Return (X, Y) of the center of cell containing provided text 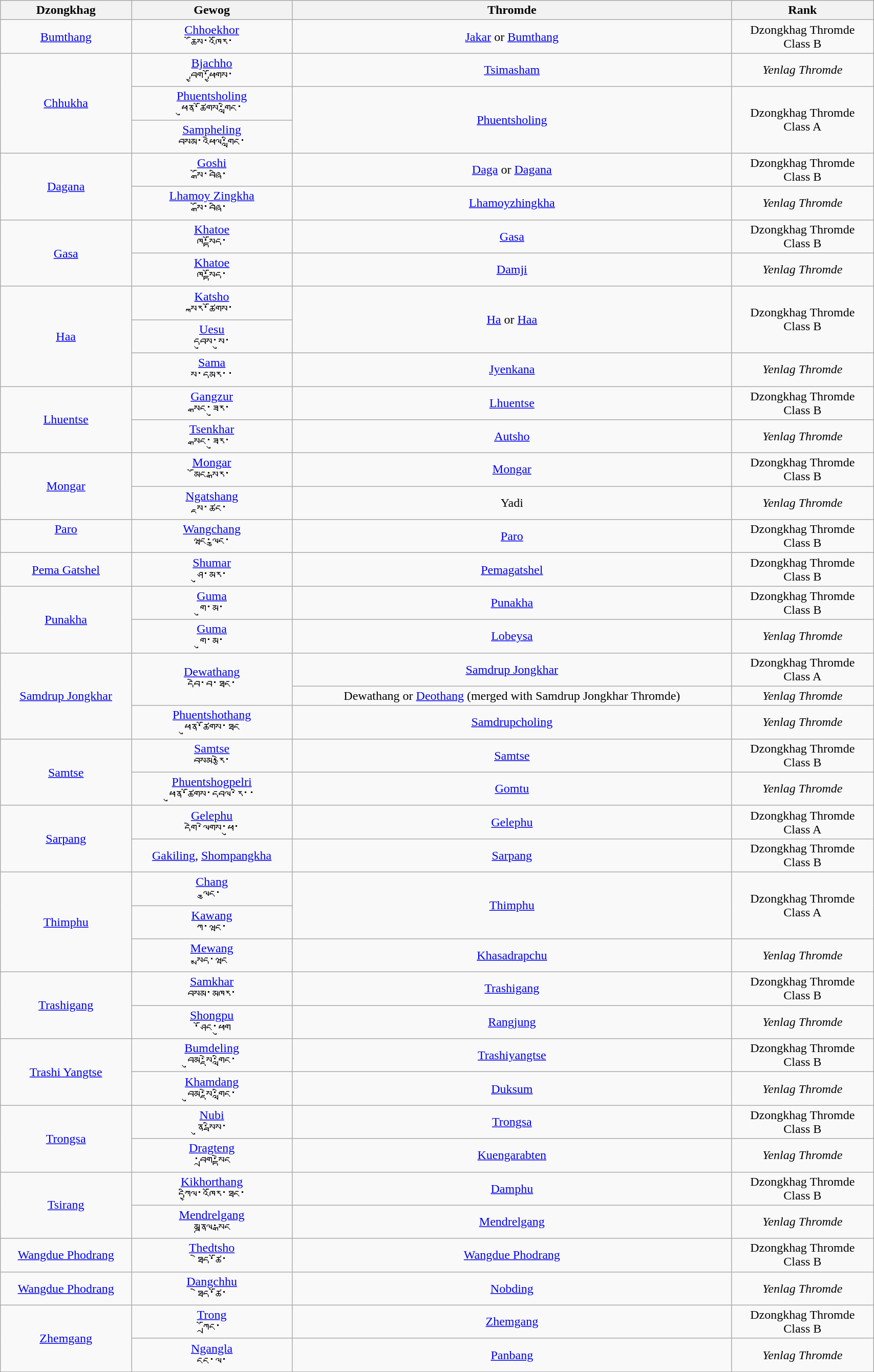
Panbang (512, 1355)
Damphu (512, 1189)
Khamdangབུམ་སྡེ་གླིང་ (212, 1088)
Dewathangདབེ་བ་ཐང་ (212, 679)
Gelephu (512, 822)
Phuentsholingཕུན་ཚོགས་གླིང་ (212, 103)
Dewathang or Deothang (merged with Samdrup Jongkhar Thromde) (512, 696)
Dangchhuཐེད་ཚོ་ (212, 1288)
Kuengarabten (512, 1155)
Gangzurསྒང་ཟུར་ (212, 402)
Bumthang (66, 37)
Daga or Dagana (512, 170)
Nganglaངང་ལ་ (212, 1355)
Pemagatshel (512, 569)
Kikhorthangདཀྱིལ་འཁོར་ཐང་ (212, 1189)
Thromde (512, 10)
Tsenkharསྒང་ཟུར་ (212, 436)
Chhukha (66, 103)
Samdrupcholing (512, 722)
Mendrelgang (512, 1221)
Chhoekhorཆོས་འཁོར་ (212, 37)
Wangchangཝང་ལྕང་ (212, 537)
Tsimasham (512, 70)
Gakiling, Shompangkha (212, 855)
Nubiནུ་སྦིས་ (212, 1122)
Mendrelgangམནྜལ་སྒང (212, 1221)
Phuentshothangཕུན་ཚོགས་ཐང (212, 722)
Thedtshoཐེད་ཚོ་ (212, 1255)
Samphelingབསམ་འཕེལ་གླིང་ (212, 136)
Haa (66, 336)
Rangjung (512, 1022)
Jakar or Bumthang (512, 37)
Nobding (512, 1288)
Duksum (512, 1088)
Tsirang (66, 1205)
Bumdelingབུམ་སྡེ་གླིང་ (212, 1056)
Uesuདབུས་སུ་ (212, 336)
Dragteng་བྲག་སྟེང (212, 1155)
Gelephuདགེ་ལེགས་ཕུ་ (212, 822)
Gomtu (512, 788)
Lhamoy Zingkhaསྒོ་བཞི་ (212, 203)
Changལྕང་ (212, 889)
Samkharབསམ་མཁར་ (212, 989)
Rank (803, 10)
Ha or Haa (512, 319)
Shongpu་ཤོང་ཕུག (212, 1022)
Trongཀྲོང་ (212, 1322)
Katshoསྐར་ཚོགས་ (212, 303)
Mongarམོང་སྒར་ (212, 470)
Dzongkhag (66, 10)
Phuentsholing (512, 120)
Trashi Yangtse (66, 1072)
Pema Gatshel (66, 569)
Lobeysa (512, 636)
Khasadrapchu (512, 955)
Damji (512, 269)
Gewog (212, 10)
Phuentshogpelriཕུན་ཚོགས་དབལ་རི་་ (212, 788)
Lhamoyzhingkha (512, 203)
Dagana (66, 186)
Autsho (512, 436)
Yadi (512, 503)
Ngatshangསྔ་ཚང་ (212, 503)
Sama ས་དམར་་ (212, 370)
Goshiསྒོ་བཞི་ (212, 170)
Samtseབསམ་རྩེ་ (212, 756)
Trashiyangtse (512, 1056)
Jyenkana (512, 370)
Bjachhoབྱག་ཕྱོགས་ (212, 70)
Shumarཤུ་མར་ (212, 569)
Kawangཀ་ཝང་ (212, 921)
Mewangསྨད་ཝང (212, 955)
